Search for the cell housing the specified text and yield its [X, Y] center coordinate. 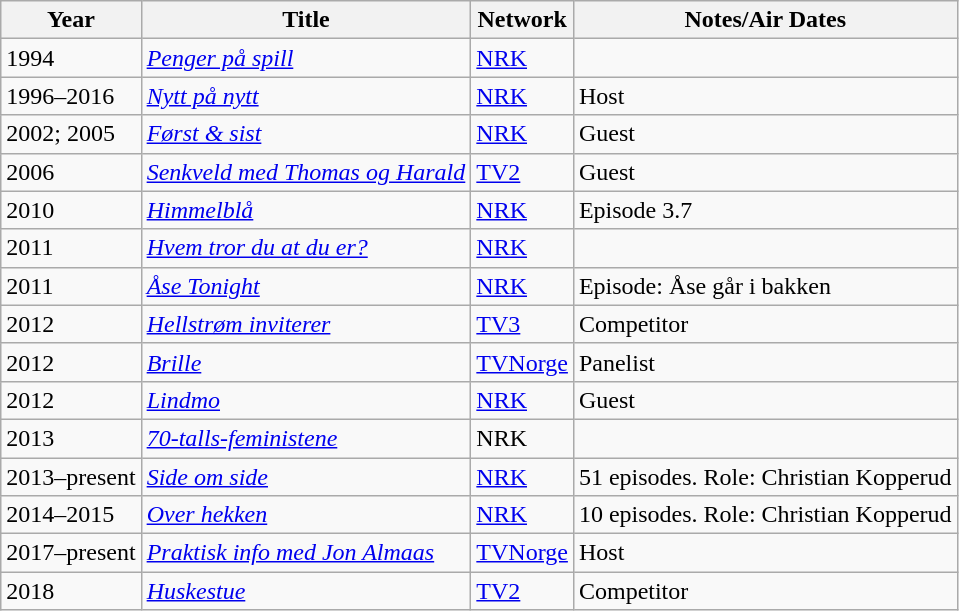
Hellstrøm inviterer [306, 324]
Network [522, 20]
Først & sist [306, 134]
Senkveld med Thomas og Harald [306, 172]
10 episodes. Role: Christian Kopperud [765, 515]
2018 [71, 591]
Notes/Air Dates [765, 20]
2002; 2005 [71, 134]
Brille [306, 362]
51 episodes. Role: Christian Kopperud [765, 477]
Hvem tror du at du er? [306, 248]
Åse Tonight [306, 286]
Year [71, 20]
1996–2016 [71, 96]
Panelist [765, 362]
2014–2015 [71, 515]
Huskestue [306, 591]
Episode 3.7 [765, 210]
2010 [71, 210]
2017–present [71, 553]
Nytt på nytt [306, 96]
Side om side [306, 477]
2013 [71, 438]
Penger på spill [306, 58]
Episode: Åse går i bakken [765, 286]
1994 [71, 58]
2013–present [71, 477]
70-talls-feministene [306, 438]
Lindmo [306, 400]
Over hekken [306, 515]
2006 [71, 172]
Praktisk info med Jon Almaas [306, 553]
TV3 [522, 324]
Title [306, 20]
Himmelblå [306, 210]
